Return [X, Y] of the center of cell containing provided text 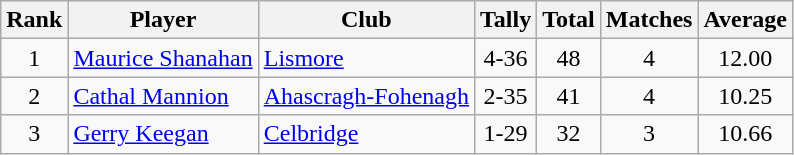
Average [746, 20]
41 [569, 96]
Gerry Keegan [163, 134]
4-36 [506, 58]
Celbridge [366, 134]
48 [569, 58]
Rank [34, 20]
1 [34, 58]
12.00 [746, 58]
10.25 [746, 96]
Lismore [366, 58]
2-35 [506, 96]
32 [569, 134]
Tally [506, 20]
2 [34, 96]
Matches [649, 20]
Maurice Shanahan [163, 58]
Player [163, 20]
Club [366, 20]
Total [569, 20]
Cathal Mannion [163, 96]
1-29 [506, 134]
10.66 [746, 134]
Ahascragh-Fohenagh [366, 96]
